Pinpoint the cell where the given text exists, returning its (x, y) midpoint coordinate. 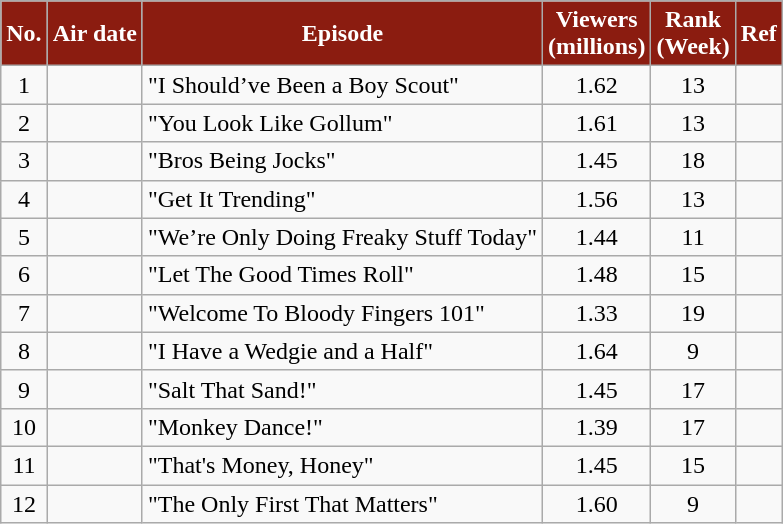
10 (24, 427)
"We’re Only Doing Freaky Stuff Today" (342, 237)
2 (24, 123)
18 (693, 161)
3 (24, 161)
Air date (94, 34)
1.62 (597, 85)
1 (24, 85)
1.64 (597, 351)
7 (24, 313)
1.44 (597, 237)
6 (24, 275)
Episode (342, 34)
"Let The Good Times Roll" (342, 275)
No. (24, 34)
"I Have a Wedgie and a Half" (342, 351)
1.56 (597, 199)
"You Look Like Gollum" (342, 123)
8 (24, 351)
1.33 (597, 313)
"Get It Trending" (342, 199)
12 (24, 503)
"I Should’ve Been a Boy Scout" (342, 85)
Viewers(millions) (597, 34)
1.60 (597, 503)
"Salt That Sand!" (342, 389)
"That's Money, Honey" (342, 465)
"Bros Being Jocks" (342, 161)
4 (24, 199)
1.39 (597, 427)
5 (24, 237)
"Monkey Dance!" (342, 427)
Rank(Week) (693, 34)
Ref (758, 34)
19 (693, 313)
"Welcome To Bloody Fingers 101" (342, 313)
"The Only First That Matters" (342, 503)
1.61 (597, 123)
1.48 (597, 275)
